Find where the given text appears and provide that cell's center as (X, Y) coordinate. 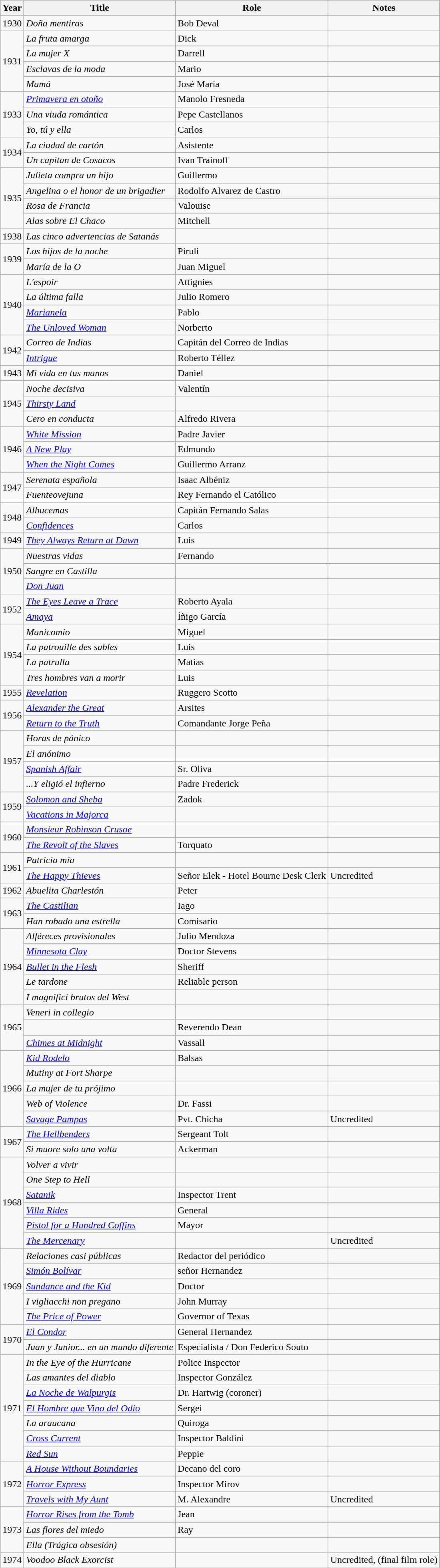
1955 (12, 693)
1942 (12, 350)
Las flores del miedo (100, 1530)
Patricia mía (100, 860)
Mitchell (252, 221)
Doctor (252, 1286)
Arsites (252, 708)
señor Hernandez (252, 1271)
1946 (12, 449)
When the Night Comes (100, 465)
Notes (384, 8)
A New Play (100, 449)
Attignies (252, 282)
Zadok (252, 799)
Rodolfo Alvarez de Castro (252, 191)
Torquato (252, 845)
Daniel (252, 373)
Monsieur Robinson Crusoe (100, 830)
La mujer X (100, 54)
Pvt. Chicha (252, 1119)
Reliable person (252, 982)
1954 (12, 654)
1962 (12, 890)
1966 (12, 1088)
Solomon and Sheba (100, 799)
Matías (252, 662)
La araucana (100, 1423)
General Hernandez (252, 1332)
Los hijos de la noche (100, 251)
Minnesota Clay (100, 952)
Villa Rides (100, 1210)
Padre Javier (252, 434)
John Murray (252, 1301)
Padre Frederick (252, 784)
Sergeant Tolt (252, 1134)
Darrell (252, 54)
1971 (12, 1408)
Mi vida en tus manos (100, 373)
Horror Rises from the Tomb (100, 1514)
Julio Romero (252, 297)
Satanik (100, 1195)
Manicomio (100, 632)
Han robado una estrella (100, 921)
Alexander the Great (100, 708)
Especialista / Don Federico Souto (252, 1347)
La mujer de tu prójimo (100, 1088)
Valouise (252, 206)
Capitán del Correo de Indias (252, 343)
The Mercenary (100, 1241)
Confidences (100, 525)
Tres hombres van a morir (100, 678)
One Step to Hell (100, 1180)
Primavera en otoño (100, 99)
Roberto Ayala (252, 601)
Doctor Stevens (252, 952)
Balsas (252, 1058)
Esclavas de la moda (100, 69)
1934 (12, 152)
Don Juan (100, 586)
Revelation (100, 693)
White Mission (100, 434)
Las cinco advertencias de Satanás (100, 236)
The Unloved Woman (100, 327)
El anónimo (100, 754)
La patrouille des sables (100, 647)
Spanish Affair (100, 769)
Sundance and the Kid (100, 1286)
Iago (252, 906)
Isaac Albéniz (252, 480)
El Condor (100, 1332)
Señor Elek - Hotel Bourne Desk Clerk (252, 875)
Alhucemas (100, 510)
Relaciones casi públicas (100, 1256)
Pistol for a Hundred Coffins (100, 1225)
L'espoir (100, 282)
Valentín (252, 388)
Ivan Trainoff (252, 160)
M. Alexandre (252, 1499)
Horas de pánico (100, 738)
A House Without Boundaries (100, 1469)
1964 (12, 967)
Dr. Hartwig (coroner) (252, 1392)
1935 (12, 198)
Voodoo Black Exorcist (100, 1560)
Alfredo Rivera (252, 419)
Redactor del periódico (252, 1256)
The Happy Thieves (100, 875)
I vigliacchi non pregano (100, 1301)
1959 (12, 807)
In the Eye of the Hurricane (100, 1362)
Amaya (100, 616)
Una viuda romántica (100, 114)
Alas sobre El Chaco (100, 221)
Angelina o el honor de un brigadier (100, 191)
The Hellbenders (100, 1134)
Kid Rodelo (100, 1058)
Dick (252, 38)
Inspector Mirov (252, 1484)
La patrulla (100, 662)
La última falla (100, 297)
Vassall (252, 1043)
Cross Current (100, 1438)
The Price of Power (100, 1317)
Volver a vivir (100, 1165)
1931 (12, 61)
Sr. Oliva (252, 769)
Rosa de Francia (100, 206)
Pepe Castellanos (252, 114)
Julio Mendoza (252, 936)
Asistente (252, 145)
Peter (252, 890)
1967 (12, 1141)
Peppie (252, 1454)
Mamá (100, 84)
Inspector Trent (252, 1195)
1970 (12, 1339)
1952 (12, 609)
Mutiny at Fort Sharpe (100, 1073)
1940 (12, 305)
Intrigue (100, 358)
Mario (252, 69)
The Castilian (100, 906)
Horror Express (100, 1484)
...Y eligió el infierno (100, 784)
General (252, 1210)
José María (252, 84)
Marianela (100, 312)
María de la O (100, 267)
Jean (252, 1514)
Simón Bolívar (100, 1271)
Veneri in collegio (100, 1012)
Savage Pampas (100, 1119)
Ackerman (252, 1149)
Ruggero Scotto (252, 693)
La fruta amarga (100, 38)
Red Sun (100, 1454)
Norberto (252, 327)
1972 (12, 1484)
Pablo (252, 312)
Travels with My Aunt (100, 1499)
Fernando (252, 556)
Ella (Trágica obsesión) (100, 1545)
1974 (12, 1560)
Le tardone (100, 982)
Doña mentiras (100, 23)
Sangre en Castilla (100, 571)
Nuestras vidas (100, 556)
Bullet in the Flesh (100, 967)
Si muore solo una volta (100, 1149)
Las amantes del diablo (100, 1377)
They Always Return at Dawn (100, 541)
Fuenteovejuna (100, 495)
Sheriff (252, 967)
1960 (12, 837)
1939 (12, 259)
Juan Miguel (252, 267)
1945 (12, 403)
Juan y Junior... en un mundo diferente (100, 1347)
Chimes at Midnight (100, 1043)
Return to the Truth (100, 723)
1969 (12, 1286)
I magnifici brutos del West (100, 997)
1948 (12, 518)
1930 (12, 23)
Edmundo (252, 449)
Governor of Texas (252, 1317)
Serenata española (100, 480)
Yo, tú y ella (100, 130)
1968 (12, 1203)
Inspector Baldini (252, 1438)
Rey Fernando el Católico (252, 495)
1963 (12, 913)
1947 (12, 487)
1961 (12, 868)
Comandante Jorge Peña (252, 723)
Guillermo Arranz (252, 465)
1943 (12, 373)
Year (12, 8)
La ciudad de cartón (100, 145)
Web of Violence (100, 1103)
Alféreces provisionales (100, 936)
Julieta compra un hijo (100, 175)
Correo de Indias (100, 343)
Uncredited, (final film role) (384, 1560)
Role (252, 8)
1973 (12, 1530)
Miguel (252, 632)
Capitán Fernando Salas (252, 510)
Ray (252, 1530)
Title (100, 8)
Thirsty Land (100, 403)
Cero en conducta (100, 419)
Reverendo Dean (252, 1027)
Roberto Téllez (252, 358)
1949 (12, 541)
Comisario (252, 921)
Sergei (252, 1408)
1950 (12, 571)
Abuelita Charlestón (100, 890)
Inspector González (252, 1377)
1965 (12, 1027)
Mayor (252, 1225)
Noche decisiva (100, 388)
La Noche de Walpurgis (100, 1392)
Un capitan de Cosacos (100, 160)
Manolo Fresneda (252, 99)
Bob Deval (252, 23)
1956 (12, 716)
Vacations in Majorca (100, 814)
Guillermo (252, 175)
Piruli (252, 251)
1933 (12, 114)
The Eyes Leave a Trace (100, 601)
Quiroga (252, 1423)
The Revolt of the Slaves (100, 845)
Police Inspector (252, 1362)
Íñigo García (252, 616)
1938 (12, 236)
El Hombre que Vino del Odio (100, 1408)
Decano del coro (252, 1469)
Dr. Fassi (252, 1103)
1957 (12, 761)
